Capture the cell that displays the provided text and extract its (X, Y) central coordinate. 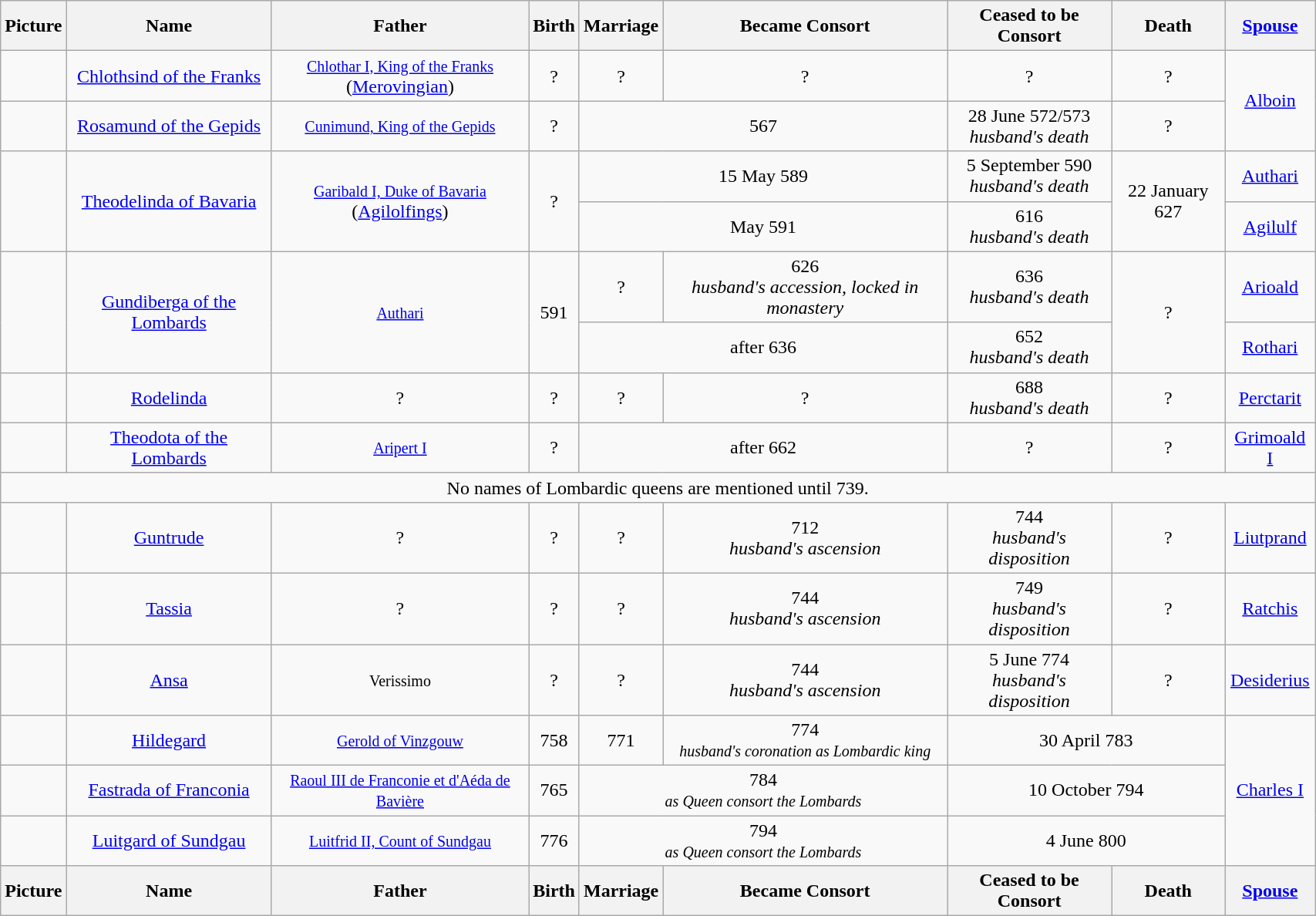
749husband's disposition (1030, 608)
Grimoald I (1271, 447)
636husband's death (1030, 287)
Theodelinda of Bavaria (169, 201)
Gerold of Vinzgouw (400, 740)
Charles I (1271, 791)
Gundiberga of the Lombards (169, 312)
Tassia (169, 608)
Alboin (1271, 101)
Agilulf (1271, 227)
Perctarit (1271, 398)
776 (554, 840)
765 (554, 791)
Aripert I (400, 447)
after 662 (763, 447)
5 June 774husband's disposition (1030, 680)
30 April 783 (1086, 740)
Cunimund, King of the Gepids (400, 126)
Ratchis (1271, 608)
758 (554, 740)
688husband's death (1030, 398)
Chlothar I, King of the Franks(Merovingian) (400, 76)
712husband's ascension (805, 537)
Garibald I, Duke of Bavaria(Agilolfings) (400, 201)
22 January 627 (1169, 201)
Fastrada of Franconia (169, 791)
Luitgard of Sundgau (169, 840)
616husband's death (1030, 227)
Rodelinda (169, 398)
784as Queen consort the Lombards (763, 791)
10 October 794 (1086, 791)
794as Queen consort the Lombards (763, 840)
Rosamund of the Gepids (169, 126)
Verissimo (400, 680)
Guntrude (169, 537)
28 June 572/573husband's death (1030, 126)
Hildegard (169, 740)
626husband's accession, locked in monastery (805, 287)
567 (763, 126)
No names of Lombardic queens are mentioned until 739. (658, 487)
774 husband's coronation as Lombardic king (805, 740)
15 May 589 (763, 176)
after 636 (763, 347)
Chlothsind of the Franks (169, 76)
5 September 590husband's death (1030, 176)
Luitfrid II, Count of Sundgau (400, 840)
Theodota of the Lombards (169, 447)
Arioald (1271, 287)
771 (621, 740)
591 (554, 312)
Ansa (169, 680)
Liutprand (1271, 537)
Raoul III de Franconie et d'Aéda de Bavière (400, 791)
652husband's death (1030, 347)
744husband's disposition (1030, 537)
Rothari (1271, 347)
4 June 800 (1086, 840)
May 591 (763, 227)
Desiderius (1271, 680)
